Scan for the cell matching the given text and deliver its [x, y] coordinate at center. 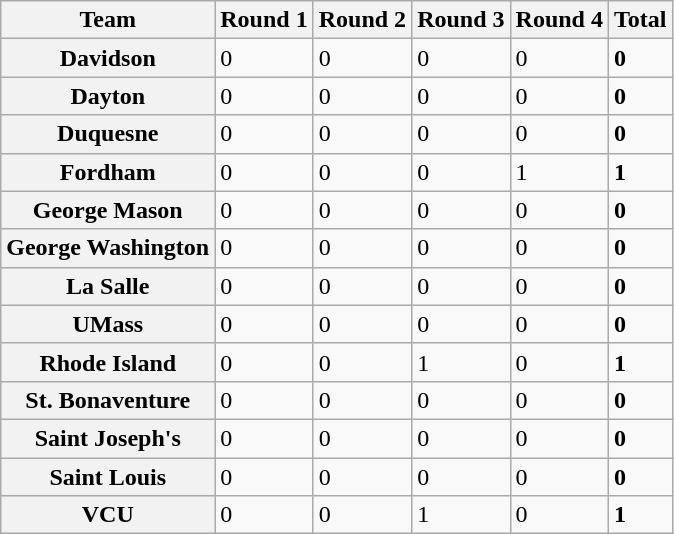
Round 4 [559, 20]
Round 2 [362, 20]
Total [640, 20]
St. Bonaventure [108, 400]
Round 1 [264, 20]
UMass [108, 324]
George Washington [108, 248]
Dayton [108, 96]
Saint Louis [108, 477]
Saint Joseph's [108, 438]
George Mason [108, 210]
Duquesne [108, 134]
Rhode Island [108, 362]
VCU [108, 515]
Fordham [108, 172]
Round 3 [461, 20]
La Salle [108, 286]
Davidson [108, 58]
Team [108, 20]
